Capture the cell that displays the provided text and extract its (X, Y) central coordinate. 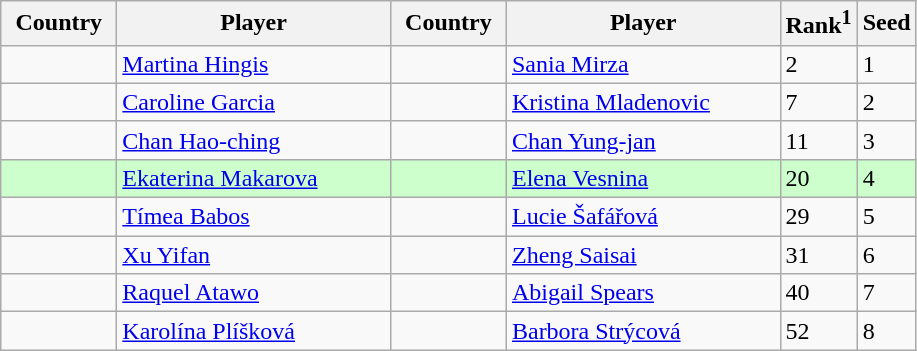
Kristina Mladenovic (643, 102)
Tímea Babos (254, 217)
3 (886, 140)
Martina Hingis (254, 64)
Barbora Strýcová (643, 331)
Abigail Spears (643, 293)
Caroline Garcia (254, 102)
40 (818, 293)
5 (886, 217)
20 (818, 178)
31 (818, 255)
4 (886, 178)
Seed (886, 24)
Zheng Saisai (643, 255)
Raquel Atawo (254, 293)
6 (886, 255)
Ekaterina Makarova (254, 178)
Sania Mirza (643, 64)
Karolína Plíšková (254, 331)
Elena Vesnina (643, 178)
Chan Yung-jan (643, 140)
1 (886, 64)
Rank1 (818, 24)
Xu Yifan (254, 255)
52 (818, 331)
Lucie Šafářová (643, 217)
11 (818, 140)
29 (818, 217)
8 (886, 331)
Chan Hao-ching (254, 140)
